From the cell containing the given text, extract its center point as (X, Y) coordinate. 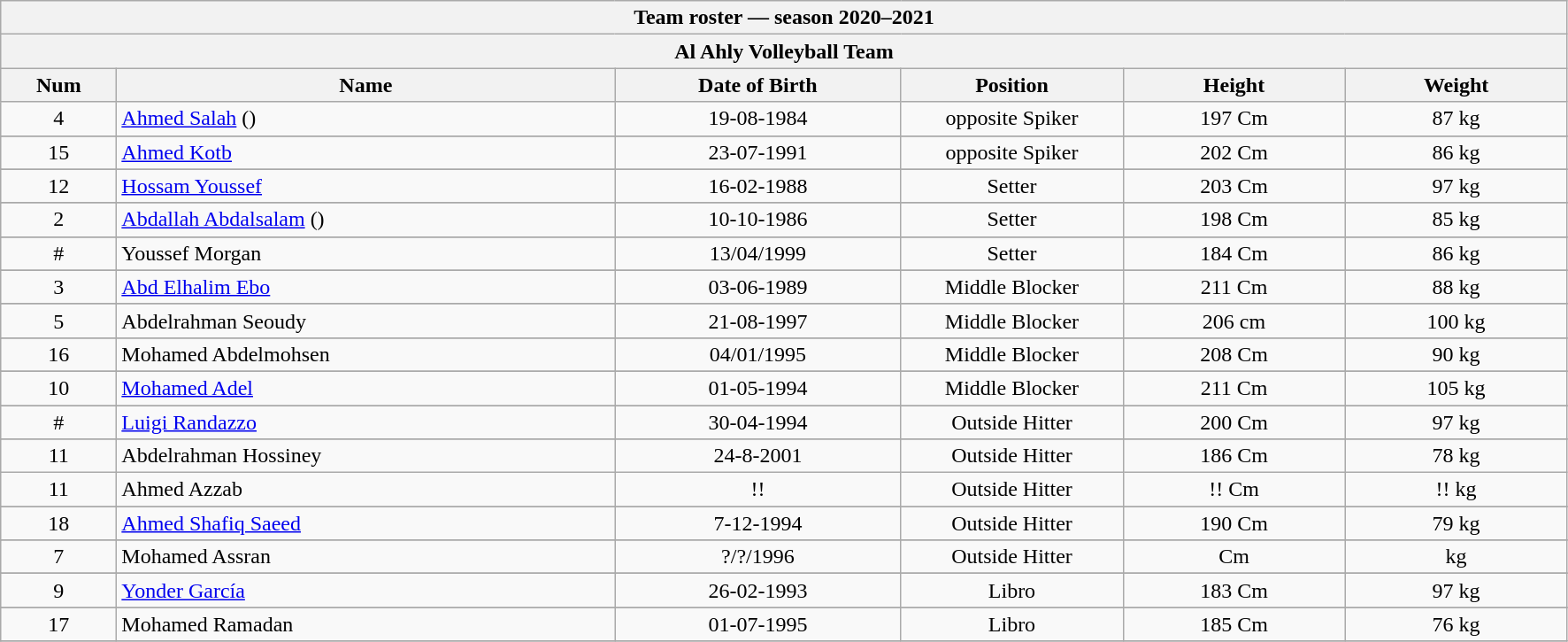
9 (58, 591)
208 Cm (1234, 354)
10-10-1986 (757, 220)
Name (366, 85)
Num (58, 85)
26-02-1993 (757, 591)
Mohamed Adel (366, 388)
Abd Elhalim Ebo (366, 287)
100 kg (1457, 321)
202 Cm (1234, 152)
Mohamed Ramadan (366, 624)
203 Cm (1234, 186)
?/?/1996 (757, 557)
87 kg (1457, 119)
Youssef Morgan (366, 253)
!! kg (1457, 490)
Yonder García (366, 591)
!! Cm (1234, 490)
206 cm (1234, 321)
190 Cm (1234, 523)
4 (58, 119)
17 (58, 624)
185 Cm (1234, 624)
12 (58, 186)
Ahmed Shafiq Saeed (366, 523)
Ahmed Salah () (366, 119)
Al Ahly Volleyball Team (784, 51)
183 Cm (1234, 591)
3 (58, 287)
10 (58, 388)
16 (58, 354)
Date of Birth (757, 85)
184 Cm (1234, 253)
13/04/1999 (757, 253)
79 kg (1457, 523)
5 (58, 321)
Team roster — season 2020–2021 (784, 18)
Abdelrahman Seoudy (366, 321)
90 kg (1457, 354)
18 (58, 523)
197 Cm (1234, 119)
Weight (1457, 85)
7 (58, 557)
85 kg (1457, 220)
Ahmed Azzab (366, 490)
01-05-1994 (757, 388)
Hossam Youssef (366, 186)
04/01/1995 (757, 354)
Luigi Randazzo (366, 422)
21-08-1997 (757, 321)
01-07-1995 (757, 624)
15 (58, 152)
19-08-1984 (757, 119)
Abdelrahman Hossiney (366, 456)
Abdallah Abdalsalam () (366, 220)
24-8-2001 (757, 456)
16-02-1988 (757, 186)
88 kg (1457, 287)
30-04-1994 (757, 422)
23-07-1991 (757, 152)
Cm (1234, 557)
03-06-1989 (757, 287)
Ahmed Kotb (366, 152)
Height (1234, 85)
198 Cm (1234, 220)
Position (1012, 85)
Mohamed Assran (366, 557)
2 (58, 220)
Mohamed Abdelmohsen (366, 354)
105 kg (1457, 388)
78 kg (1457, 456)
7-12-1994 (757, 523)
200 Cm (1234, 422)
kg (1457, 557)
!! (757, 490)
186 Cm (1234, 456)
76 kg (1457, 624)
